Search for the cell housing the specified text and yield its (x, y) center coordinate. 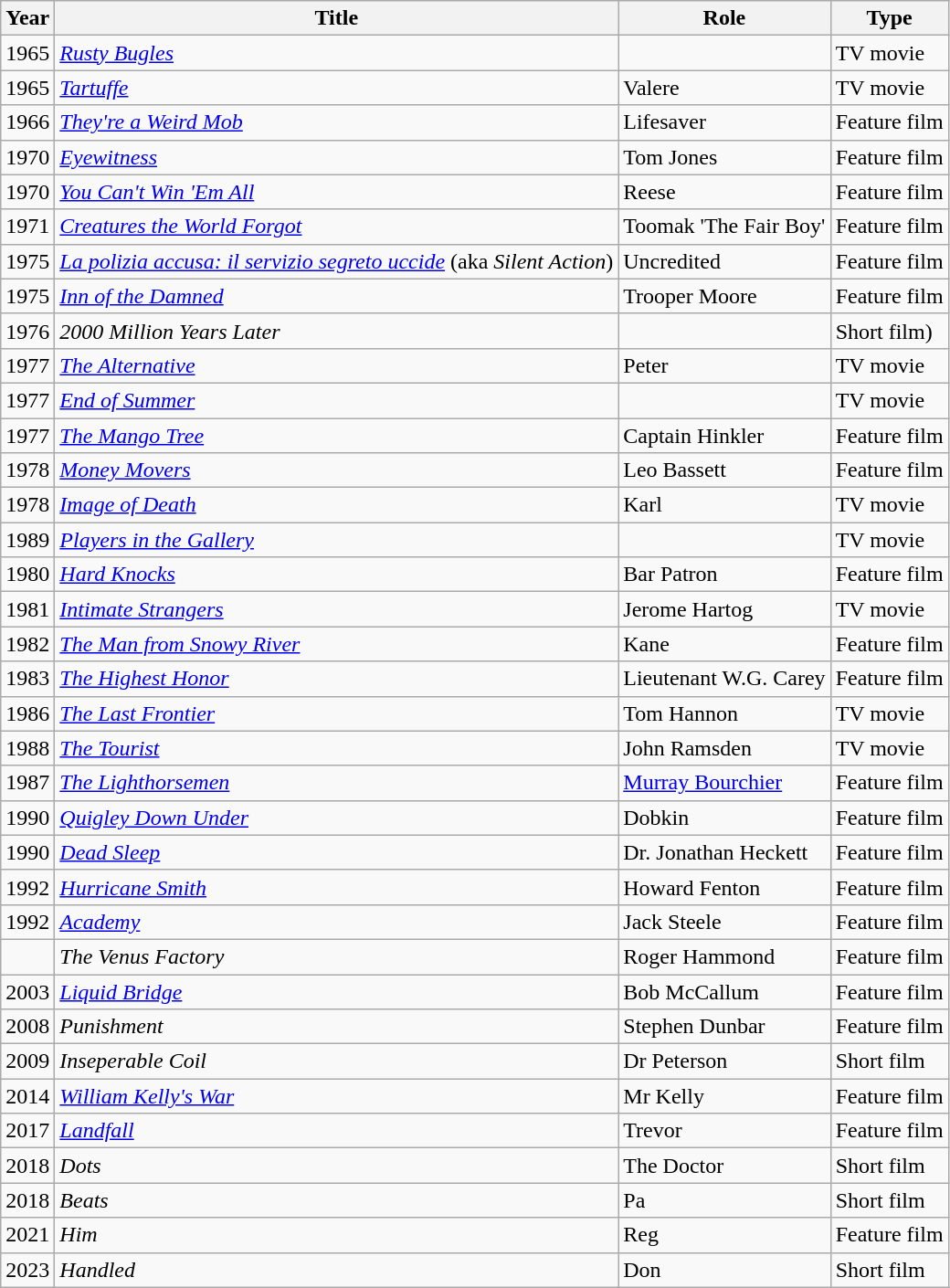
You Can't Win 'Em All (336, 192)
2009 (27, 1061)
Karl (724, 505)
Trevor (724, 1131)
Howard Fenton (724, 887)
2014 (27, 1096)
Dots (336, 1166)
Him (336, 1235)
Handled (336, 1270)
1987 (27, 783)
Beats (336, 1200)
Dead Sleep (336, 852)
Eyewitness (336, 157)
1971 (27, 227)
Stephen Dunbar (724, 1027)
The Lighthorsemen (336, 783)
The Man from Snowy River (336, 644)
Type (890, 18)
Peter (724, 365)
Money Movers (336, 470)
1980 (27, 575)
Role (724, 18)
Lifesaver (724, 122)
Toomak 'The Fair Boy' (724, 227)
1981 (27, 609)
The Last Frontier (336, 713)
Hurricane Smith (336, 887)
Pa (724, 1200)
Punishment (336, 1027)
The Tourist (336, 748)
Valere (724, 88)
1986 (27, 713)
1983 (27, 679)
Dr. Jonathan Heckett (724, 852)
1982 (27, 644)
Trooper Moore (724, 296)
Reg (724, 1235)
Tom Hannon (724, 713)
Mr Kelly (724, 1096)
Tartuffe (336, 88)
1989 (27, 540)
Liquid Bridge (336, 991)
Short film) (890, 331)
John Ramsden (724, 748)
Creatures the World Forgot (336, 227)
2000 Million Years Later (336, 331)
Quigley Down Under (336, 818)
Title (336, 18)
1966 (27, 122)
End of Summer (336, 400)
2023 (27, 1270)
The Alternative (336, 365)
Reese (724, 192)
Murray Bourchier (724, 783)
2003 (27, 991)
2017 (27, 1131)
Bar Patron (724, 575)
Inn of the Damned (336, 296)
2021 (27, 1235)
They're a Weird Mob (336, 122)
1976 (27, 331)
The Highest Honor (336, 679)
William Kelly's War (336, 1096)
Lieutenant W.G. Carey (724, 679)
The Mango Tree (336, 436)
Bob McCallum (724, 991)
Dobkin (724, 818)
The Venus Factory (336, 956)
Image of Death (336, 505)
Captain Hinkler (724, 436)
2008 (27, 1027)
Year (27, 18)
Academy (336, 922)
Tom Jones (724, 157)
The Doctor (724, 1166)
Players in the Gallery (336, 540)
Dr Peterson (724, 1061)
Inseperable Coil (336, 1061)
Leo Bassett (724, 470)
1988 (27, 748)
Intimate Strangers (336, 609)
Hard Knocks (336, 575)
Rusty Bugles (336, 53)
Jack Steele (724, 922)
Landfall (336, 1131)
Kane (724, 644)
Roger Hammond (724, 956)
Jerome Hartog (724, 609)
Uncredited (724, 261)
Don (724, 1270)
La polizia accusa: il servizio segreto uccide (aka Silent Action) (336, 261)
